Pinpoint the cell where the given text exists, returning its (X, Y) midpoint coordinate. 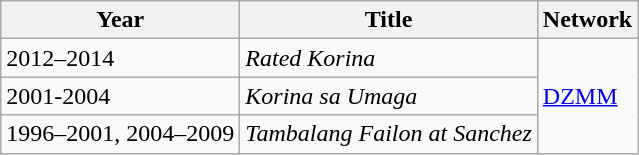
Rated Korina (389, 58)
Korina sa Umaga (389, 96)
2012–2014 (120, 58)
2001-2004 (120, 96)
DZMM (587, 96)
Tambalang Failon at Sanchez (389, 134)
Title (389, 20)
Network (587, 20)
Year (120, 20)
1996–2001, 2004–2009 (120, 134)
